Find where the given text appears and provide that cell's center as [x, y] coordinate. 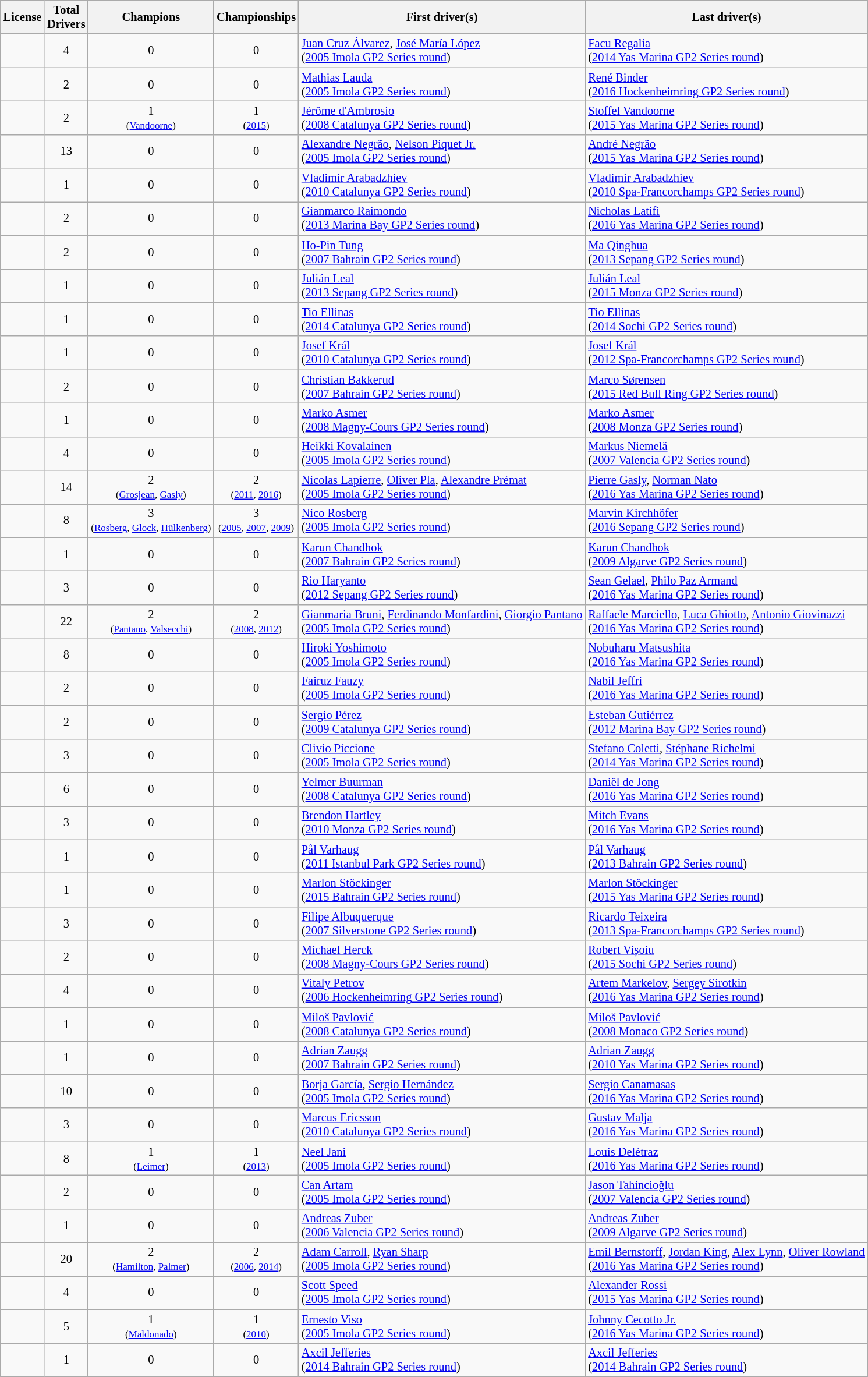
Nobuharu Matsushita(2016 Yas Marina GP2 Series round) [727, 655]
2(2011, 2016) [256, 487]
Heikki Kovalainen(2005 Imola GP2 Series round) [442, 454]
Marlon Stöckinger(2015 Yas Marina GP2 Series round) [727, 890]
Pierre Gasly, Norman Nato(2016 Yas Marina GP2 Series round) [727, 487]
Sergio Pérez(2009 Catalunya GP2 Series round) [442, 722]
Pål Varhaug(2011 Istanbul Park GP2 Series round) [442, 856]
Josef Král(2010 Catalunya GP2 Series round) [442, 353]
Louis Delétraz(2016 Yas Marina GP2 Series round) [727, 1159]
Adam Carroll, Ryan Sharp(2005 Imola GP2 Series round) [442, 1259]
Marcus Ericsson(2010 Catalunya GP2 Series round) [442, 1125]
2(2006, 2014) [256, 1259]
22 [66, 621]
Marko Asmer(2008 Monza GP2 Series round) [727, 420]
Alexander Rossi(2015 Yas Marina GP2 Series round) [727, 1293]
Filipe Albuquerque(2007 Silverstone GP2 Series round) [442, 923]
Champions [151, 17]
André Negrão(2015 Yas Marina GP2 Series round) [727, 151]
Marko Asmer(2008 Magny-Cours GP2 Series round) [442, 420]
Last driver(s) [727, 17]
Vladimir Arabadzhiev(2010 Catalunya GP2 Series round) [442, 185]
Michael Herck(2008 Magny-Cours GP2 Series round) [442, 957]
Vitaly Petrov(2006 Hockenheimring GP2 Series round) [442, 990]
Stoffel Vandoorne(2015 Yas Marina GP2 Series round) [727, 118]
Johnny Cecotto Jr.(2016 Yas Marina GP2 Series round) [727, 1326]
Gianmaria Bruni, Ferdinando Monfardini, Giorgio Pantano(2005 Imola GP2 Series round) [442, 621]
Nabil Jeffri(2016 Yas Marina GP2 Series round) [727, 688]
Raffaele Marciello, Luca Ghiotto, Antonio Giovinazzi(2016 Yas Marina GP2 Series round) [727, 621]
Marlon Stöckinger(2015 Bahrain GP2 Series round) [442, 890]
Mitch Evans(2016 Yas Marina GP2 Series round) [727, 823]
2(Hamilton, Palmer) [151, 1259]
Daniël de Jong(2016 Yas Marina GP2 Series round) [727, 789]
Championships [256, 17]
License [22, 17]
René Binder(2016 Hockenheimring GP2 Series round) [727, 84]
TotalDrivers [66, 17]
1(2015) [256, 118]
Andreas Zuber(2009 Algarve GP2 Series round) [727, 1226]
Markus Niemelä(2007 Valencia GP2 Series round) [727, 454]
Jason Tahincioğlu(2007 Valencia GP2 Series round) [727, 1192]
Nicholas Latifi(2016 Yas Marina GP2 Series round) [727, 218]
13 [66, 151]
Gianmarco Raimondo(2013 Marina Bay GP2 Series round) [442, 218]
14 [66, 487]
Ernesto Viso(2005 Imola GP2 Series round) [442, 1326]
Fairuz Fauzy(2005 Imola GP2 Series round) [442, 688]
Julián Leal(2015 Monza GP2 Series round) [727, 286]
Neel Jani(2005 Imola GP2 Series round) [442, 1159]
Robert Vișoiu(2015 Sochi GP2 Series round) [727, 957]
5 [66, 1326]
3(Rosberg, Glock, Hülkenberg) [151, 521]
Christian Bakkerud(2007 Bahrain GP2 Series round) [442, 387]
Emil Bernstorff, Jordan King, Alex Lynn, Oliver Rowland(2016 Yas Marina GP2 Series round) [727, 1259]
Artem Markelov, Sergey Sirotkin(2016 Yas Marina GP2 Series round) [727, 990]
Ricardo Teixeira(2013 Spa-Francorchamps GP2 Series round) [727, 923]
Miloš Pavlović(2008 Monaco GP2 Series round) [727, 1024]
20 [66, 1259]
Marco Sørensen(2015 Red Bull Ring GP2 Series round) [727, 387]
Tio Ellinas(2014 Sochi GP2 Series round) [727, 319]
1(Leimer) [151, 1159]
Julián Leal(2013 Sepang GP2 Series round) [442, 286]
Can Artam(2005 Imola GP2 Series round) [442, 1192]
Sean Gelael, Philo Paz Armand(2016 Yas Marina GP2 Series round) [727, 587]
Tio Ellinas(2014 Catalunya GP2 Series round) [442, 319]
Andreas Zuber(2006 Valencia GP2 Series round) [442, 1226]
Jérôme d'Ambrosio(2008 Catalunya GP2 Series round) [442, 118]
Adrian Zaugg(2007 Bahrain GP2 Series round) [442, 1058]
6 [66, 789]
Alexandre Negrão, Nelson Piquet Jr.(2005 Imola GP2 Series round) [442, 151]
1(2010) [256, 1326]
Mathias Lauda(2005 Imola GP2 Series round) [442, 84]
Pål Varhaug(2013 Bahrain GP2 Series round) [727, 856]
2(Grosjean, Gasly) [151, 487]
Adrian Zaugg(2010 Yas Marina GP2 Series round) [727, 1058]
1(Maldonado) [151, 1326]
3(2005, 2007, 2009) [256, 521]
Josef Král(2012 Spa-Francorchamps GP2 Series round) [727, 353]
Gustav Malja(2016 Yas Marina GP2 Series round) [727, 1125]
Ma Qinghua(2013 Sepang GP2 Series round) [727, 252]
First driver(s) [442, 17]
Vladimir Arabadzhiev(2010 Spa-Francorchamps GP2 Series round) [727, 185]
Nico Rosberg(2005 Imola GP2 Series round) [442, 521]
Borja García, Sergio Hernández(2005 Imola GP2 Series round) [442, 1091]
2(Pantano, Valsecchi) [151, 621]
Miloš Pavlović(2008 Catalunya GP2 Series round) [442, 1024]
Ho-Pin Tung(2007 Bahrain GP2 Series round) [442, 252]
Esteban Gutiérrez(2012 Marina Bay GP2 Series round) [727, 722]
Yelmer Buurman(2008 Catalunya GP2 Series round) [442, 789]
Facu Regalia(2014 Yas Marina GP2 Series round) [727, 51]
Juan Cruz Álvarez, José María López(2005 Imola GP2 Series round) [442, 51]
10 [66, 1091]
Karun Chandhok(2007 Bahrain GP2 Series round) [442, 554]
Brendon Hartley(2010 Monza GP2 Series round) [442, 823]
Sergio Canamasas(2016 Yas Marina GP2 Series round) [727, 1091]
Nicolas Lapierre, Oliver Pla, Alexandre Prémat(2005 Imola GP2 Series round) [442, 487]
Scott Speed(2005 Imola GP2 Series round) [442, 1293]
2(2008, 2012) [256, 621]
1(2013) [256, 1159]
Hiroki Yoshimoto(2005 Imola GP2 Series round) [442, 655]
Stefano Coletti, Stéphane Richelmi(2014 Yas Marina GP2 Series round) [727, 756]
Karun Chandhok(2009 Algarve GP2 Series round) [727, 554]
Clivio Piccione(2005 Imola GP2 Series round) [442, 756]
Rio Haryanto(2012 Sepang GP2 Series round) [442, 587]
1(Vandoorne) [151, 118]
Marvin Kirchhöfer(2016 Sepang GP2 Series round) [727, 521]
